Scan for the cell matching the given text and deliver its [X, Y] coordinate at center. 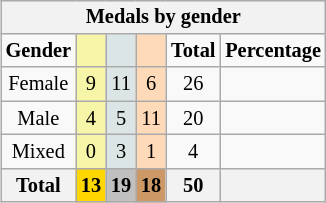
26 [193, 84]
Male [38, 118]
19 [121, 185]
Medals by gender [164, 17]
6 [151, 84]
5 [121, 118]
20 [193, 118]
18 [151, 185]
Percentage [273, 51]
3 [121, 152]
13 [91, 185]
0 [91, 152]
Gender [38, 51]
1 [151, 152]
9 [91, 84]
50 [193, 185]
Female [38, 84]
Mixed [38, 152]
